Scan for the cell matching the given text and deliver its [X, Y] coordinate at center. 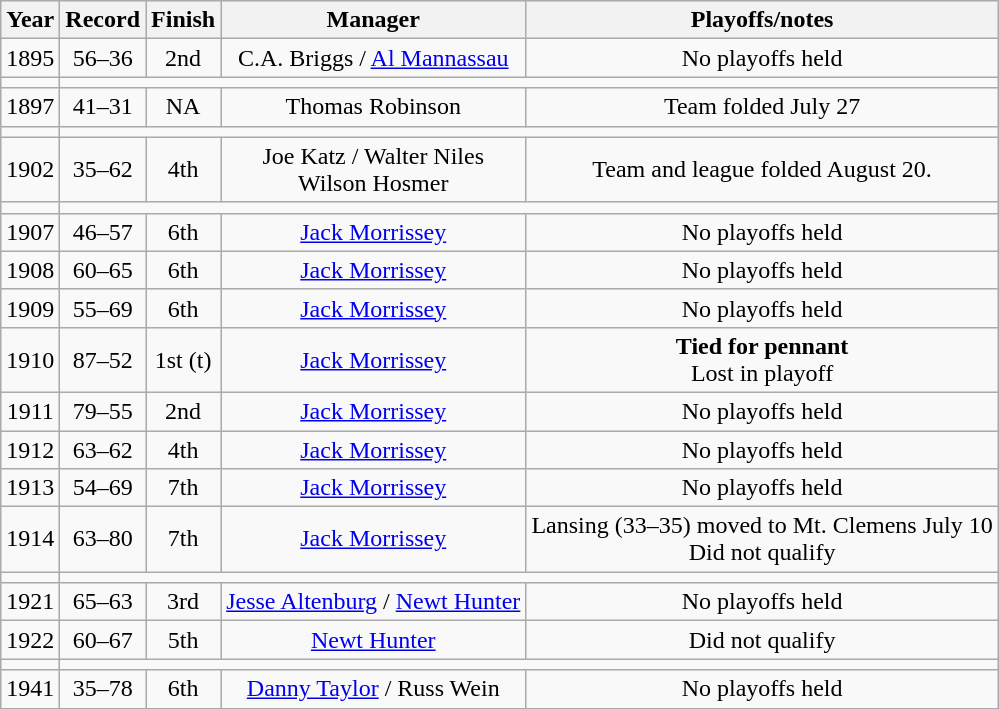
65–63 [103, 602]
1910 [30, 360]
Lansing (33–35) moved to Mt. Clemens July 10Did not qualify [762, 540]
41–31 [103, 107]
1912 [30, 449]
3rd [184, 602]
1907 [30, 232]
63–80 [103, 540]
1895 [30, 58]
55–69 [103, 308]
1909 [30, 308]
35–62 [103, 170]
56–36 [103, 58]
Team and league folded August 20. [762, 170]
Year [30, 20]
Danny Taylor / Russ Wein [374, 689]
Team folded July 27 [762, 107]
Thomas Robinson [374, 107]
60–67 [103, 640]
1913 [30, 488]
Jesse Altenburg / Newt Hunter [374, 602]
1897 [30, 107]
63–62 [103, 449]
Manager [374, 20]
Finish [184, 20]
1922 [30, 640]
Playoffs/notes [762, 20]
87–52 [103, 360]
79–55 [103, 411]
Did not qualify [762, 640]
5th [184, 640]
1941 [30, 689]
Newt Hunter [374, 640]
46–57 [103, 232]
1911 [30, 411]
NA [184, 107]
1902 [30, 170]
1921 [30, 602]
C.A. Briggs / Al Mannassau [374, 58]
35–78 [103, 689]
60–65 [103, 270]
Tied for pennant Lost in playoff [762, 360]
Record [103, 20]
54–69 [103, 488]
1908 [30, 270]
1914 [30, 540]
1st (t) [184, 360]
Joe Katz / Walter Niles Wilson Hosmer [374, 170]
